Locate the cell with the specified text and output its [x, y] center coordinate. 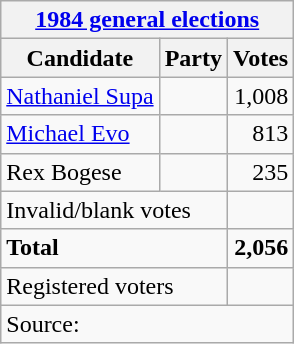
235 [260, 172]
Total [114, 248]
1984 general elections [148, 20]
2,056 [260, 248]
Party [193, 58]
Source: [148, 324]
813 [260, 134]
Nathaniel Supa [80, 96]
Michael Evo [80, 134]
Votes [260, 58]
Registered voters [114, 286]
Candidate [80, 58]
1,008 [260, 96]
Invalid/blank votes [114, 210]
Rex Bogese [80, 172]
